Scan for the cell matching the given text and deliver its (X, Y) coordinate at center. 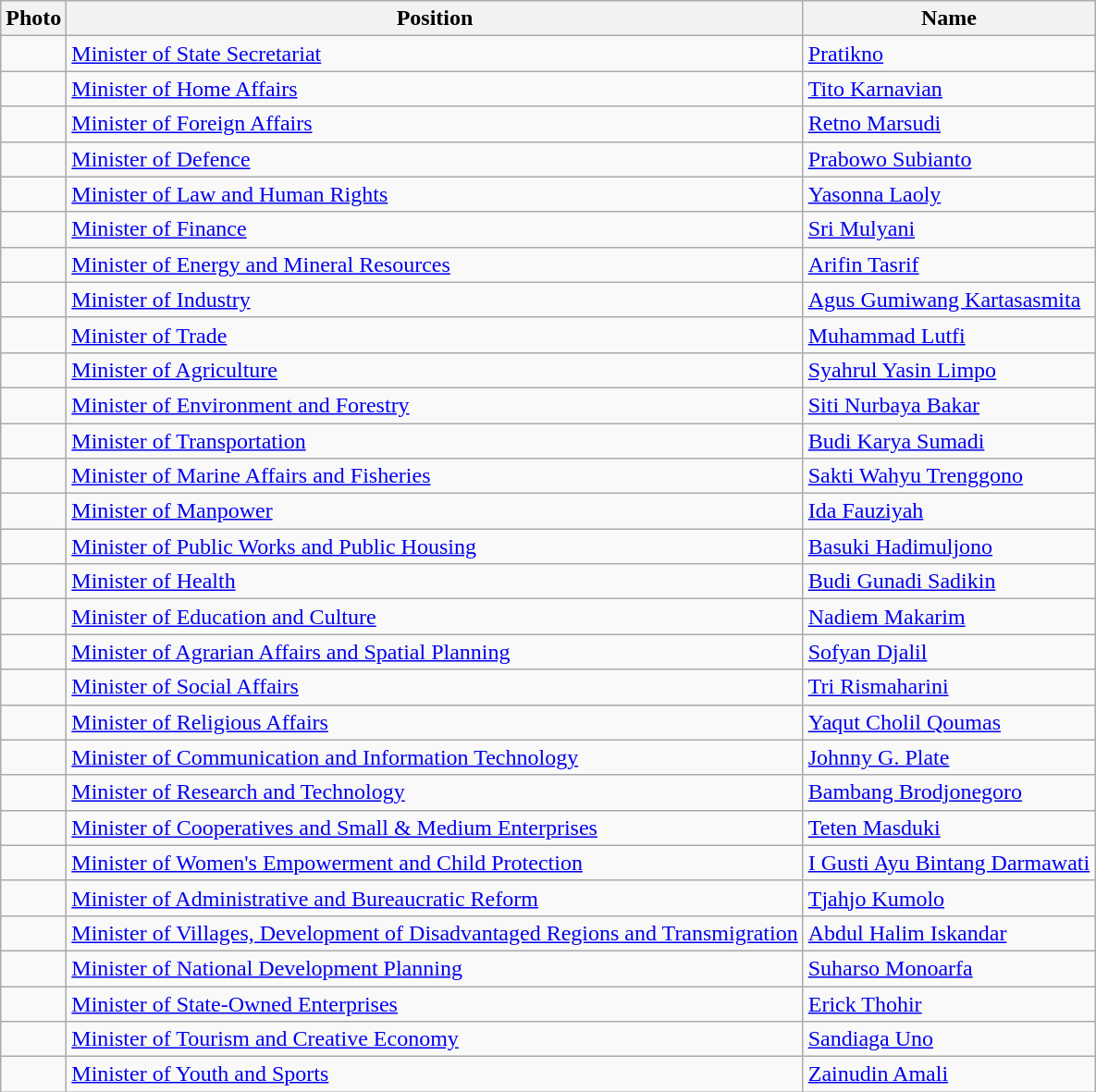
Yasonna Laoly (949, 194)
Ida Fauziyah (949, 511)
Minister of Law and Human Rights (435, 194)
Minister of Youth and Sports (435, 1074)
Minister of Communication and Information Technology (435, 757)
Photo (33, 18)
Minister of Industry (435, 300)
Minister of Administrative and Bureaucratic Reform (435, 898)
Teten Masduki (949, 828)
Minister of Education and Culture (435, 617)
Johnny G. Plate (949, 757)
I Gusti Ayu Bintang Darmawati (949, 863)
Minister of Agrarian Affairs and Spatial Planning (435, 652)
Abdul Halim Iskandar (949, 933)
Minister of National Development Planning (435, 968)
Tjahjo Kumolo (949, 898)
Minister of Defence (435, 159)
Minister of Cooperatives and Small & Medium Enterprises (435, 828)
Minister of Research and Technology (435, 792)
Tri Rismaharini (949, 687)
Yaqut Cholil Qoumas (949, 722)
Minister of Tourism and Creative Economy (435, 1039)
Sandiaga Uno (949, 1039)
Minister of Trade (435, 335)
Pratikno (949, 54)
Minister of Health (435, 582)
Minister of Home Affairs (435, 89)
Syahrul Yasin Limpo (949, 370)
Minister of Foreign Affairs (435, 124)
Minister of Manpower (435, 511)
Position (435, 18)
Minister of Public Works and Public Housing (435, 546)
Muhammad Lutfi (949, 335)
Bambang Brodjonegoro (949, 792)
Sakti Wahyu Trenggono (949, 476)
Zainudin Amali (949, 1074)
Minister of Environment and Forestry (435, 405)
Nadiem Makarim (949, 617)
Tito Karnavian (949, 89)
Minister of Religious Affairs (435, 722)
Basuki Hadimuljono (949, 546)
Minister of Social Affairs (435, 687)
Minister of Villages, Development of Disadvantaged Regions and Transmigration (435, 933)
Prabowo Subianto (949, 159)
Retno Marsudi (949, 124)
Minister of Women's Empowerment and Child Protection (435, 863)
Minister of State-Owned Enterprises (435, 1003)
Erick Thohir (949, 1003)
Sri Mulyani (949, 229)
Minister of Energy and Mineral Resources (435, 264)
Name (949, 18)
Minister of State Secretariat (435, 54)
Budi Karya Sumadi (949, 441)
Arifin Tasrif (949, 264)
Budi Gunadi Sadikin (949, 582)
Agus Gumiwang Kartasasmita (949, 300)
Minister of Agriculture (435, 370)
Suharso Monoarfa (949, 968)
Siti Nurbaya Bakar (949, 405)
Minister of Finance (435, 229)
Sofyan Djalil (949, 652)
Minister of Marine Affairs and Fisheries (435, 476)
Minister of Transportation (435, 441)
